Determine the [X, Y] coordinate at the center of the cell enclosing the given text.  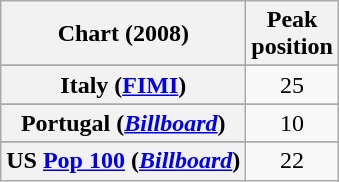
Chart (2008) [124, 34]
25 [292, 85]
Portugal (Billboard) [124, 123]
Italy (FIMI) [124, 85]
10 [292, 123]
US Pop 100 (Billboard) [124, 161]
22 [292, 161]
Peakposition [292, 34]
